Search for the cell housing the specified text and yield its [x, y] center coordinate. 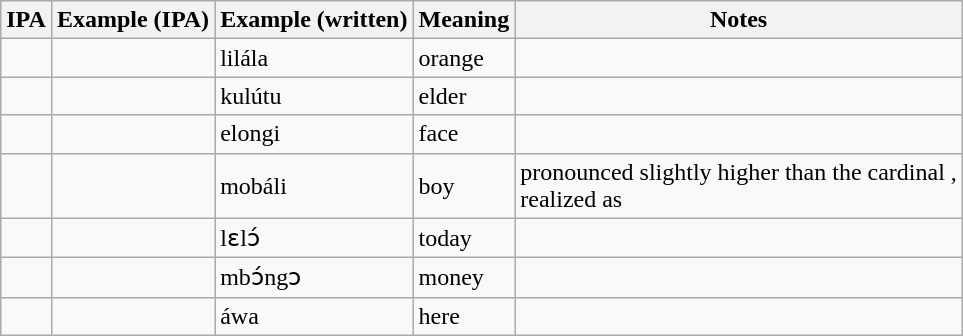
lɛlɔ́ [314, 238]
money [464, 278]
lilála [314, 58]
elongi [314, 134]
today [464, 238]
Example (IPA) [132, 20]
mobáli [314, 186]
Example (written) [314, 20]
face [464, 134]
Meaning [464, 20]
here [464, 316]
boy [464, 186]
IPA [26, 20]
áwa [314, 316]
elder [464, 96]
Notes [739, 20]
kulútu [314, 96]
orange [464, 58]
mbɔ́ngɔ [314, 278]
pronounced slightly higher than the cardinal , realized as [739, 186]
